Identify which cell holds the provided text, then report its (X, Y) central coordinate. 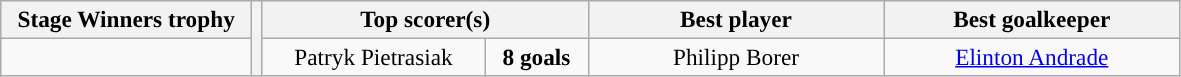
Best goalkeeper (1032, 19)
Stage Winners trophy (126, 19)
Philipp Borer (736, 57)
Best player (736, 19)
Elinton Andrade (1032, 57)
Top scorer(s) (425, 19)
Patryk Pietrasiak (373, 57)
8 goals (536, 57)
